Extract the (x, y) coordinate from the center of the cell holding the provided text.  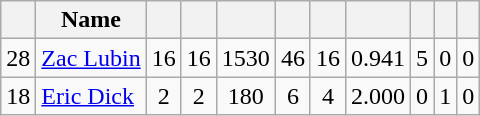
4 (328, 96)
2.000 (378, 96)
46 (292, 58)
180 (246, 96)
0.941 (378, 58)
18 (18, 96)
Name (91, 20)
5 (422, 58)
6 (292, 96)
1530 (246, 58)
1 (446, 96)
28 (18, 58)
Eric Dick (91, 96)
Zac Lubin (91, 58)
